Return (X, Y) of the center of cell containing provided text 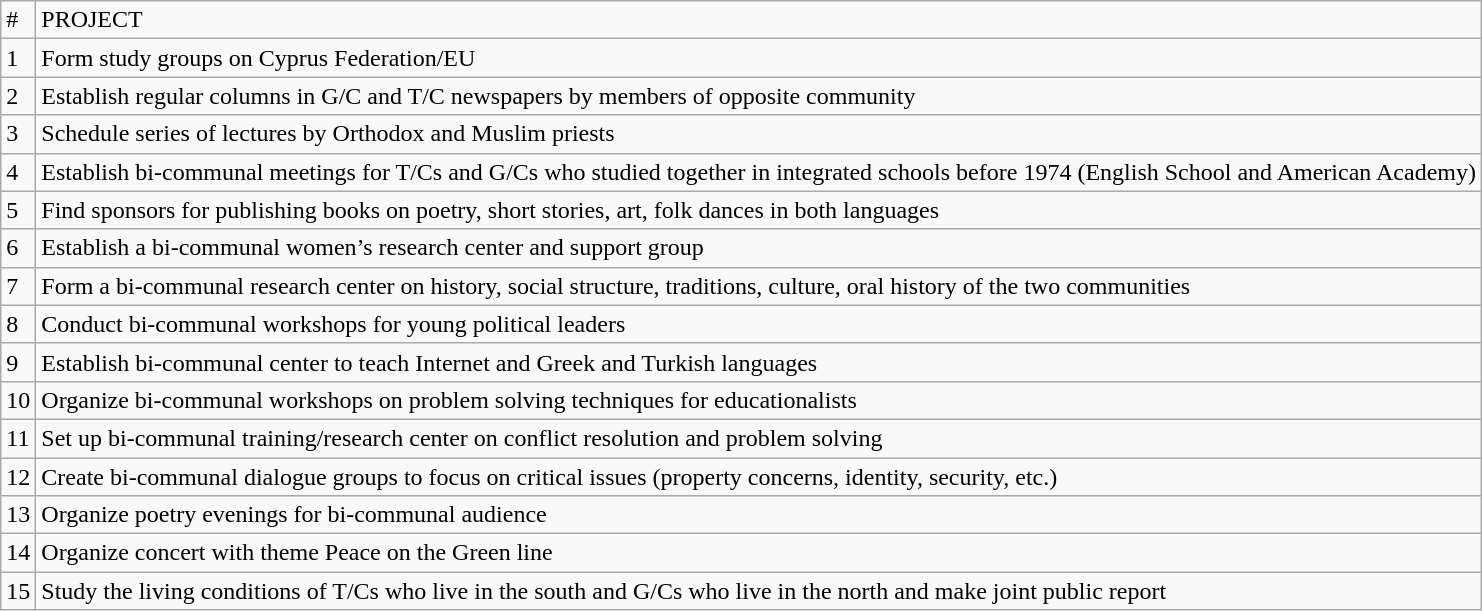
Establish a bi-communal women’s research center and support group (759, 248)
9 (18, 362)
13 (18, 515)
Find sponsors for publishing books on poetry, short stories, art, folk dances in both languages (759, 210)
Set up bi-communal training/research center on conflict resolution and problem solving (759, 438)
3 (18, 134)
Establish regular columns in G/C and T/C newspapers by members of opposite community (759, 96)
12 (18, 477)
Form a bi-communal research center on history, social structure, traditions, culture, oral history of the two communities (759, 286)
Form study groups on Cyprus Federation/EU (759, 58)
Conduct bi-communal workshops for young political leaders (759, 324)
7 (18, 286)
Study the living conditions of T/Cs who live in the south and G/Cs who live in the north and make joint public report (759, 591)
4 (18, 172)
Create bi-communal dialogue groups to focus on critical issues (property concerns, identity, security, etc.) (759, 477)
Schedule series of lectures by Orthodox and Muslim priests (759, 134)
14 (18, 553)
PROJECT (759, 20)
# (18, 20)
6 (18, 248)
15 (18, 591)
Establish bi-communal center to teach Internet and Greek and Turkish languages (759, 362)
Organize poetry evenings for bi-communal audience (759, 515)
Organize concert with theme Peace on the Green line (759, 553)
2 (18, 96)
8 (18, 324)
1 (18, 58)
10 (18, 400)
Organize bi-communal workshops on problem solving techniques for educationalists (759, 400)
11 (18, 438)
5 (18, 210)
Establish bi-communal meetings for T/Cs and G/Cs who studied together in integrated schools before 1974 (English School and American Academy) (759, 172)
